Capture the cell that displays the provided text and extract its [X, Y] central coordinate. 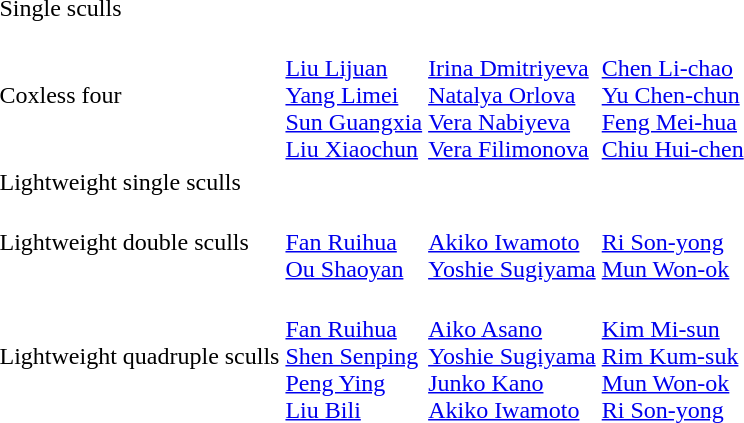
Fan RuihuaOu Shaoyan [354, 242]
Akiko IwamotoYoshie Sugiyama [512, 242]
Irina DmitriyevaNatalya OrlovaVera NabiyevaVera Filimonova [512, 95]
Liu LijuanYang LimeiSun GuangxiaLiu Xiaochun [354, 95]
